Return [x, y] of the center of cell containing provided text 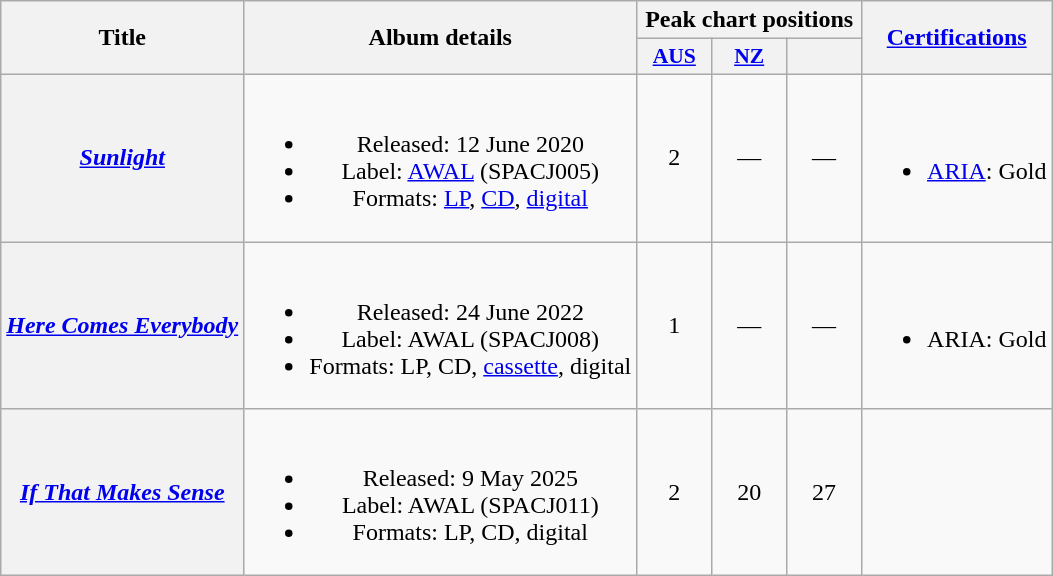
Title [122, 38]
Here Comes Everybody [122, 326]
Certifications [957, 38]
Released: 9 May 2025Label: AWAL (SPACJ011)Formats: LP, CD, digital [440, 492]
NZ [750, 57]
Sunlight [122, 158]
27 [824, 492]
Released: 24 June 2022Label: AWAL (SPACJ008)Formats: LP, CD, cassette, digital [440, 326]
Album details [440, 38]
If That Makes Sense [122, 492]
20 [750, 492]
AUS [674, 57]
1 [674, 326]
Peak chart positions [750, 20]
Released: 12 June 2020Label: AWAL (SPACJ005)Formats: LP, CD, digital [440, 158]
